Detect which cell encompasses the target text, then output its [X, Y] center coordinate. 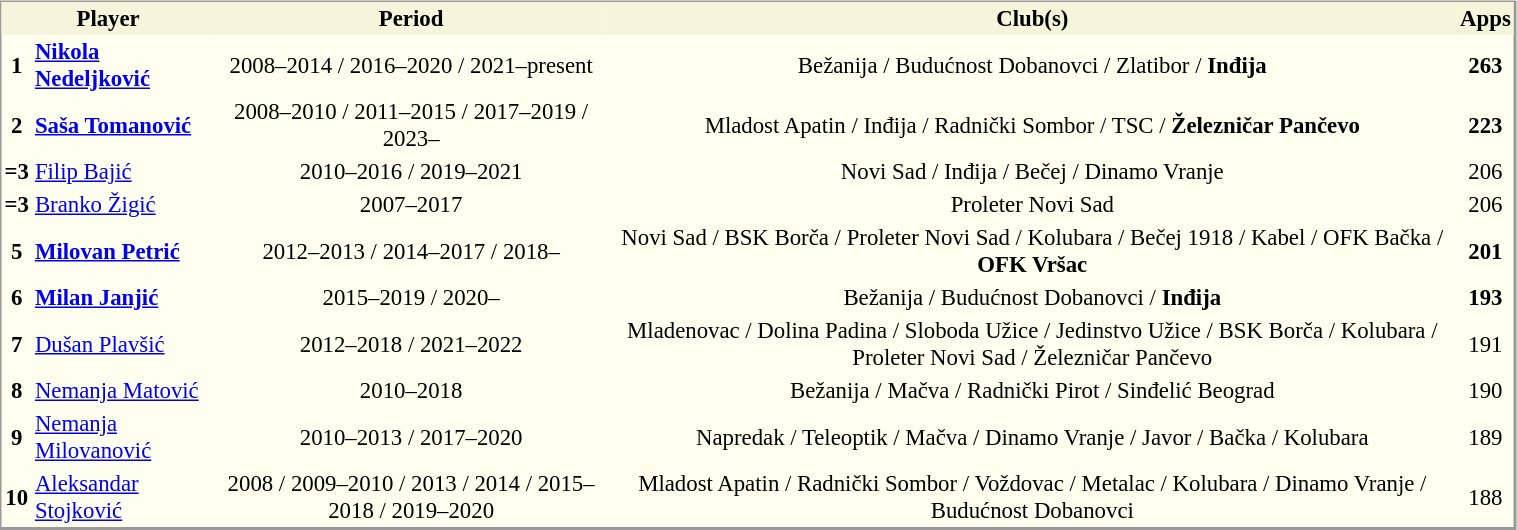
Mladost Apatin / Radnički Sombor / Voždovac / Metalac / Kolubara / Dinamo Vranje / Budućnost Dobanovci [1033, 497]
Nemanja Matović [124, 390]
Nemanja Milovanović [124, 437]
1 [17, 65]
190 [1486, 390]
Branko Žigić [124, 204]
2010–2018 [412, 390]
Novi Sad / Inđija / Bečej / Dinamo Vranje [1033, 172]
Filip Bajić [124, 172]
188 [1486, 497]
Napredak / Teleoptik / Mačva / Dinamo Vranje / Javor / Bačka / Kolubara [1033, 437]
Mladost Apatin / Inđija / Radnički Sombor / TSC / Železničar Pančevo [1033, 125]
Proleter Novi Sad [1033, 204]
Milovan Petrić [124, 251]
5 [17, 251]
Mladenovac / Dolina Padina / Sloboda Užice / Jedinstvo Užice / BSK Borča / Kolubara / Proleter Novi Sad / Železničar Pančevo [1033, 344]
191 [1486, 344]
8 [17, 390]
Novi Sad / BSK Borča / Proleter Novi Sad / Kolubara / Bečej 1918 / Kabel / OFK Bačka / OFK Vršac [1033, 251]
Period [412, 18]
Saša Tomanović [124, 125]
Milan Janjić [124, 298]
2 [17, 125]
2015–2019 / 2020– [412, 298]
2008–2010 / 2011–2015 / 2017–2019 / 2023– [412, 125]
189 [1486, 437]
Club(s) [1033, 18]
2010–2013 / 2017–2020 [412, 437]
2007–2017 [412, 204]
6 [17, 298]
Bežanija / Mačva / Radnički Pirot / Sinđelić Beograd [1033, 390]
263 [1486, 65]
2008–2014 / 2016–2020 / 2021–present [412, 65]
223 [1486, 125]
201 [1486, 251]
2012–2018 / 2021–2022 [412, 344]
2012–2013 / 2014–2017 / 2018– [412, 251]
Bežanija / Budućnost Dobanovci / Zlatibor / Inđija [1033, 65]
7 [17, 344]
Bežanija / Budućnost Dobanovci / Inđija [1033, 298]
9 [17, 437]
Aleksandar Stojković [124, 497]
2008 / 2009–2010 / 2013 / 2014 / 2015–2018 / 2019–2020 [412, 497]
193 [1486, 298]
10 [17, 497]
Nikola Nedeljković [124, 65]
Apps [1486, 18]
Player [108, 18]
2010–2016 / 2019–2021 [412, 172]
Dušan Plavšić [124, 344]
